Determine the (X, Y) coordinate at the center of the cell enclosing the given text.  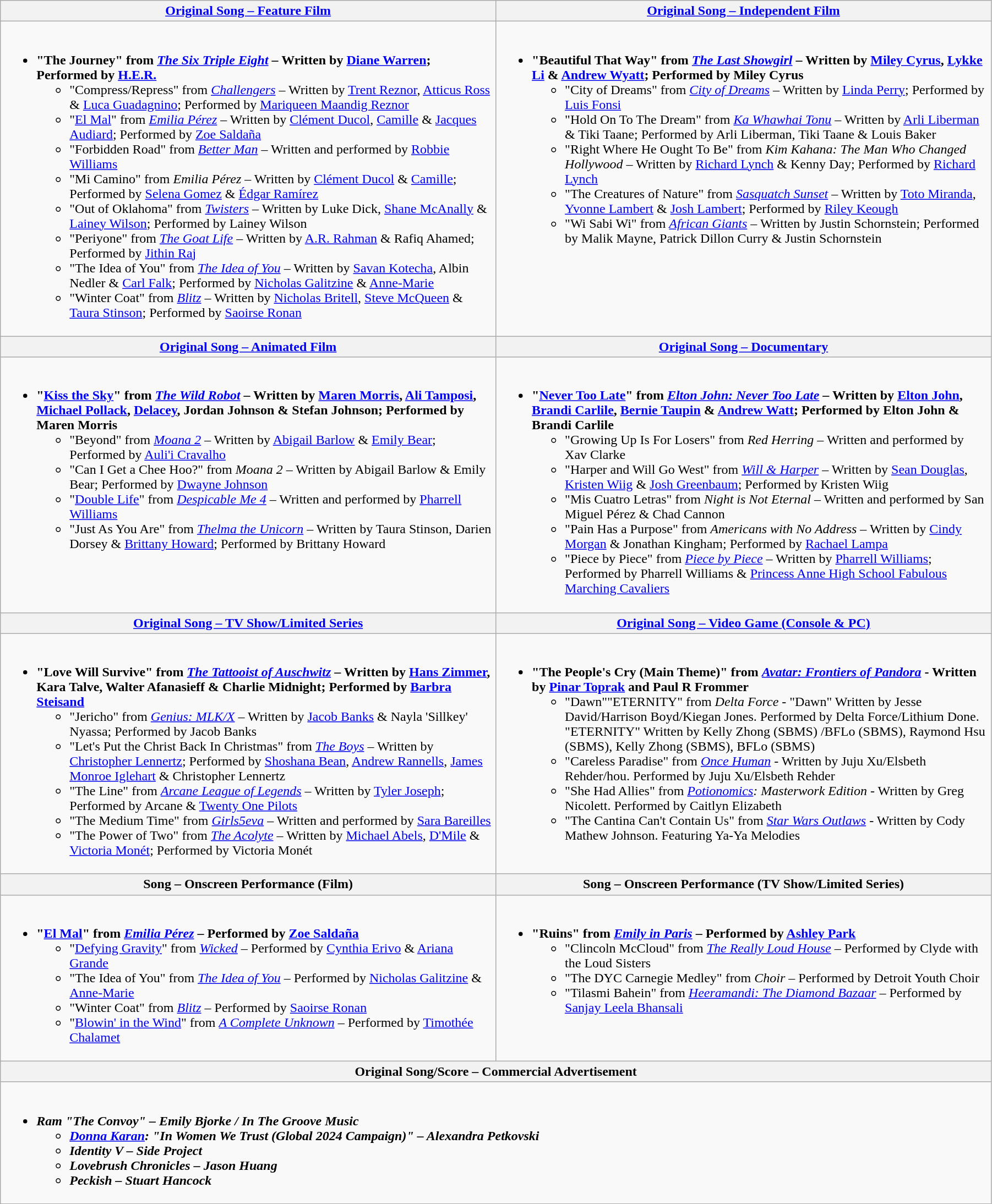
Original Song/Score – Commercial Advertisement (496, 1071)
Original Song – Independent Film (744, 11)
Original Song – TV Show/Limited Series (248, 623)
Original Song – Feature Film (248, 11)
Original Song – Animated Film (248, 347)
Original Song – Video Game (Console & PC) (744, 623)
Original Song – Documentary (744, 347)
Song – Onscreen Performance (Film) (248, 884)
Song – Onscreen Performance (TV Show/Limited Series) (744, 884)
